Locate the cell with the specified text and output its (X, Y) center coordinate. 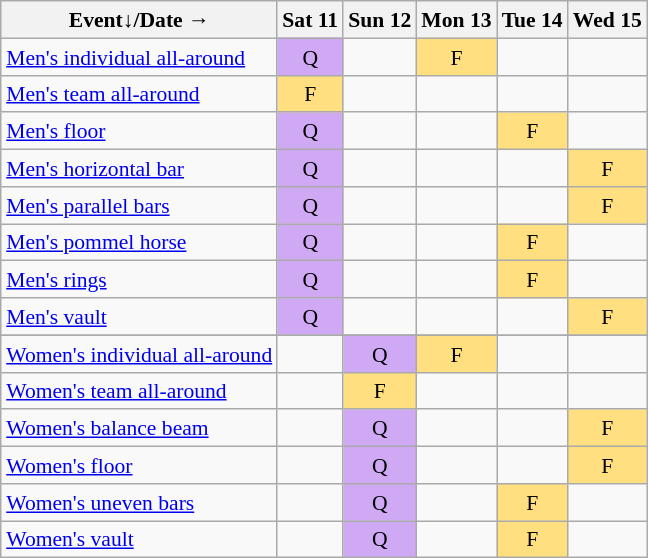
Men's rings (139, 280)
Men's floor (139, 130)
Men's team all-around (139, 94)
Event↓/Date → (139, 20)
Women's vault (139, 538)
Men's horizontal bar (139, 168)
Women's team all-around (139, 390)
Men's individual all-around (139, 56)
Sat 11 (310, 20)
Sun 12 (380, 20)
Tue 14 (532, 20)
Men's pommel horse (139, 242)
Wed 15 (608, 20)
Mon 13 (456, 20)
Men's parallel bars (139, 204)
Men's vault (139, 316)
Women's individual all-around (139, 354)
Women's uneven bars (139, 502)
Women's floor (139, 464)
Women's balance beam (139, 428)
